Provide the (X, Y) coordinate of the cell's center where the given text is located.  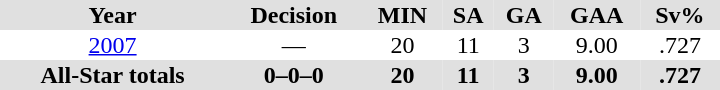
0–0–0 (294, 75)
— (294, 45)
MIN (402, 15)
Year (112, 15)
GA (524, 15)
2007 (112, 45)
Sv% (680, 15)
All-Star totals (112, 75)
SA (468, 15)
GAA (597, 15)
Decision (294, 15)
